Extract the (x, y) coordinate from the center of the cell holding the provided text.  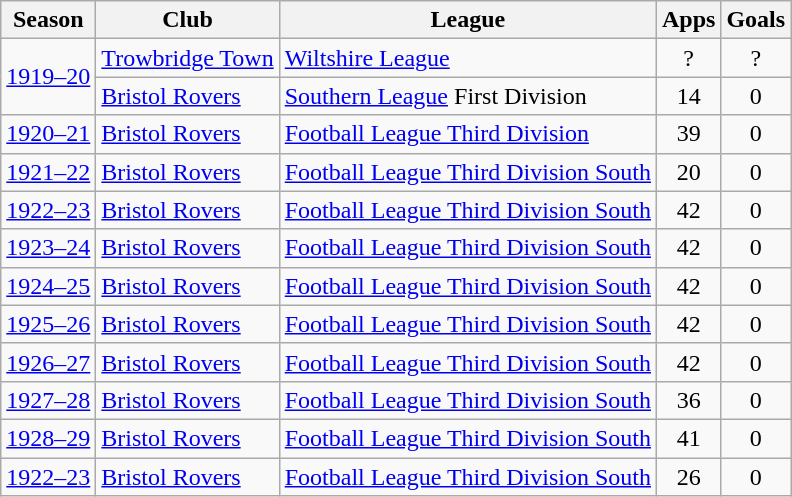
1925–26 (48, 324)
Club (188, 20)
Apps (688, 20)
36 (688, 400)
Goals (756, 20)
41 (688, 438)
20 (688, 172)
League (468, 20)
14 (688, 96)
Trowbridge Town (188, 58)
Wiltshire League (468, 58)
Season (48, 20)
1921–22 (48, 172)
26 (688, 477)
1926–27 (48, 362)
1924–25 (48, 286)
Football League Third Division (468, 134)
1928–29 (48, 438)
1927–28 (48, 400)
1920–21 (48, 134)
Southern League First Division (468, 96)
39 (688, 134)
1919–20 (48, 77)
1923–24 (48, 248)
